From the cell containing the given text, extract its center point as [X, Y] coordinate. 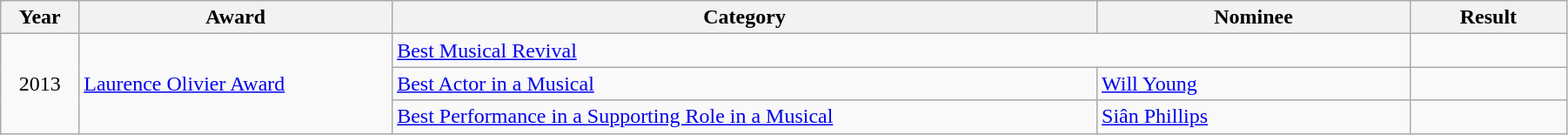
Award [236, 17]
Siân Phillips [1254, 117]
Laurence Olivier Award [236, 84]
Nominee [1254, 17]
2013 [40, 84]
Best Actor in a Musical [745, 84]
Year [40, 17]
Best Musical Revival [901, 51]
Category [745, 17]
Best Performance in a Supporting Role in a Musical [745, 117]
Will Young [1254, 84]
Result [1488, 17]
